Find where the given text appears and provide that cell's center as [x, y] coordinate. 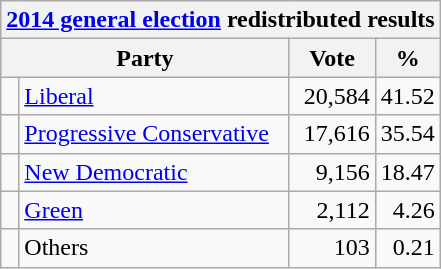
103 [332, 248]
Party [145, 58]
Green [154, 210]
% [408, 58]
0.21 [408, 248]
2,112 [332, 210]
Liberal [154, 96]
20,584 [332, 96]
2014 general election redistributed results [220, 20]
35.54 [408, 134]
41.52 [408, 96]
18.47 [408, 172]
Vote [332, 58]
Progressive Conservative [154, 134]
Others [154, 248]
New Democratic [154, 172]
9,156 [332, 172]
4.26 [408, 210]
17,616 [332, 134]
